From the cell containing the given text, extract its center point as (x, y) coordinate. 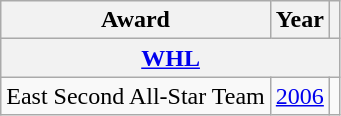
WHL (171, 58)
Award (136, 20)
Year (300, 20)
2006 (300, 96)
East Second All-Star Team (136, 96)
